Search for the cell housing the specified text and yield its [X, Y] center coordinate. 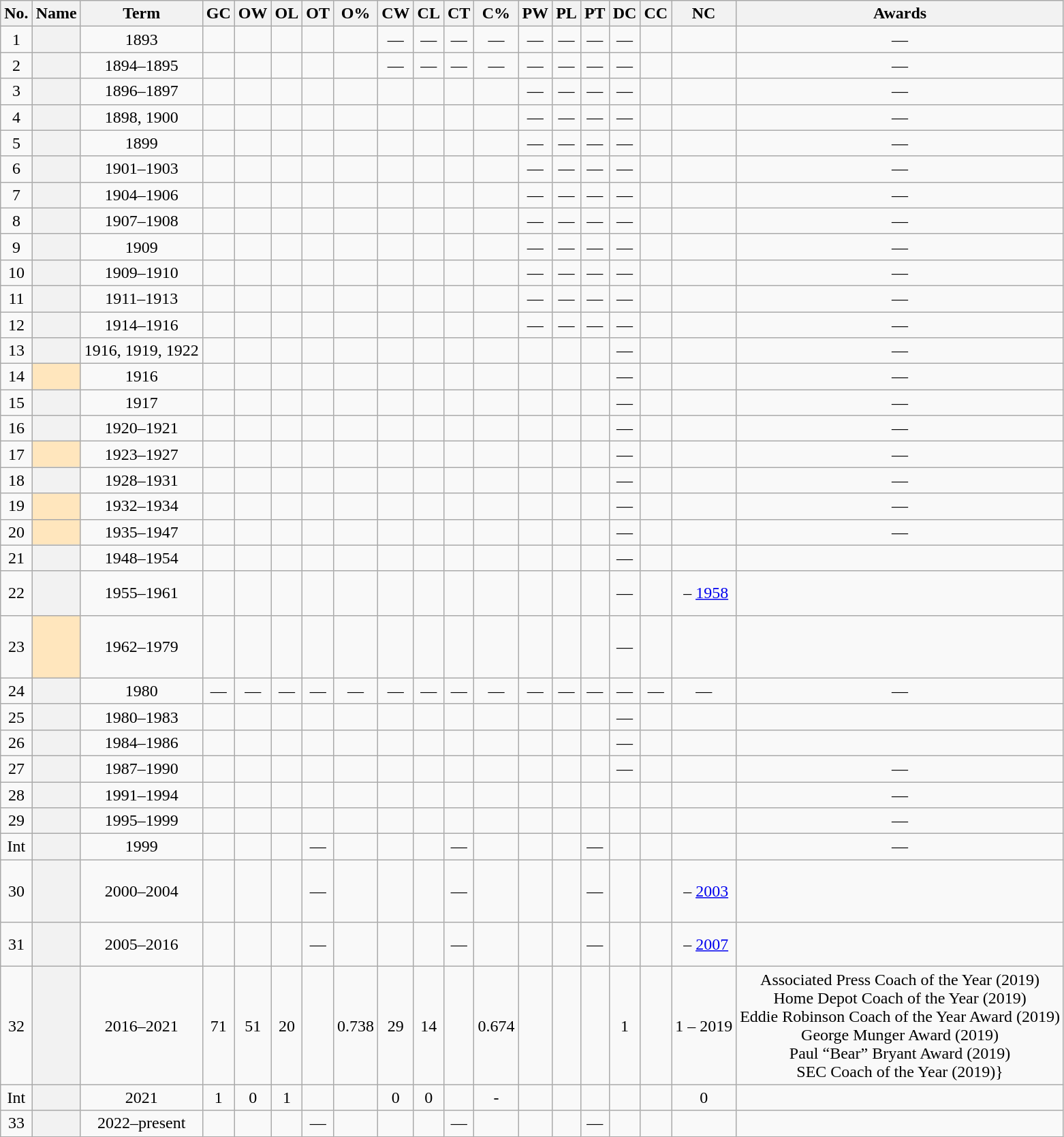
1917 [142, 403]
Name [56, 14]
1995–1999 [142, 821]
NC [704, 14]
1955–1961 [142, 593]
1916 [142, 377]
No. [16, 14]
CW [396, 14]
7 [16, 195]
1980 [142, 691]
CC [656, 14]
C% [496, 14]
1914–1916 [142, 325]
1894–1895 [142, 65]
1904–1906 [142, 195]
9 [16, 247]
12 [16, 325]
26 [16, 743]
1896–1897 [142, 91]
27 [16, 768]
1911–1913 [142, 298]
19 [16, 506]
17 [16, 454]
1984–1986 [142, 743]
Awards [901, 14]
CL [428, 14]
5 [16, 143]
– 2003 [704, 891]
– 1958 [704, 593]
1999 [142, 847]
1909–1910 [142, 272]
1991–1994 [142, 795]
CT [458, 14]
– 2007 [704, 944]
1935–1947 [142, 532]
O% [356, 14]
Term [142, 14]
DC [625, 14]
OW [253, 14]
16 [16, 429]
33 [16, 1123]
1932–1934 [142, 506]
2021 [142, 1097]
11 [16, 298]
2 [16, 65]
0.674 [496, 1026]
6 [16, 169]
PW [535, 14]
1948–1954 [142, 558]
1909 [142, 247]
32 [16, 1026]
24 [16, 691]
51 [253, 1026]
1987–1990 [142, 768]
1923–1927 [142, 454]
1899 [142, 143]
PT [595, 14]
2016–2021 [142, 1026]
- [496, 1097]
15 [16, 403]
0.738 [356, 1026]
OL [287, 14]
1920–1921 [142, 429]
GC [218, 14]
13 [16, 351]
21 [16, 558]
2005–2016 [142, 944]
10 [16, 272]
2022–present [142, 1123]
1898, 1900 [142, 117]
28 [16, 795]
30 [16, 891]
23 [16, 647]
1907–1908 [142, 221]
1962–1979 [142, 647]
1893 [142, 40]
1 – 2019 [704, 1026]
8 [16, 221]
3 [16, 91]
1980–1983 [142, 717]
4 [16, 117]
25 [16, 717]
OT [318, 14]
1916, 1919, 1922 [142, 351]
2000–2004 [142, 891]
31 [16, 944]
PL [567, 14]
71 [218, 1026]
18 [16, 480]
22 [16, 593]
1901–1903 [142, 169]
1928–1931 [142, 480]
